Output the (x, y) coordinate of the center of the cell containing the given text.  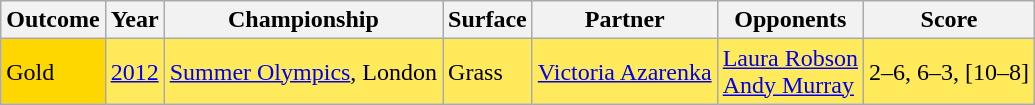
Score (950, 20)
Championship (303, 20)
Year (134, 20)
Grass (488, 72)
2012 (134, 72)
Opponents (790, 20)
Outcome (53, 20)
Partner (624, 20)
Surface (488, 20)
2–6, 6–3, [10–8] (950, 72)
Laura Robson Andy Murray (790, 72)
Gold (53, 72)
Summer Olympics, London (303, 72)
Victoria Azarenka (624, 72)
